From the cell containing the given text, extract its center point as [x, y] coordinate. 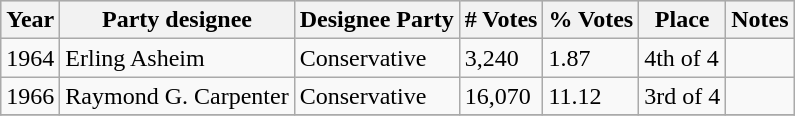
3,240 [501, 58]
16,070 [501, 96]
# Votes [501, 20]
Notes [760, 20]
Place [682, 20]
3rd of 4 [682, 96]
4th of 4 [682, 58]
Party designee [177, 20]
11.12 [591, 96]
1.87 [591, 58]
1966 [30, 96]
% Votes [591, 20]
1964 [30, 58]
Designee Party [376, 20]
Year [30, 20]
Erling Asheim [177, 58]
Raymond G. Carpenter [177, 96]
